Determine the [x, y] coordinate at the center of the cell enclosing the given text.  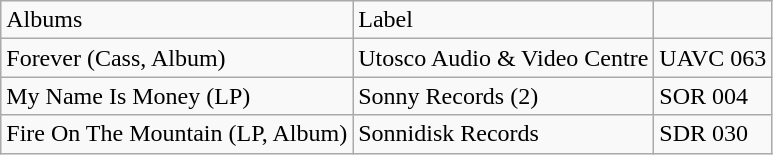
Albums [177, 20]
Sonny Records (2) [504, 96]
Sonnidisk Records [504, 134]
SOR 004 [713, 96]
Fire On The Mountain (LP, Album) [177, 134]
SDR 030 [713, 134]
Forever (Cass, Album) [177, 58]
Label [504, 20]
Utosco Audio & Video Centre [504, 58]
UAVC 063 [713, 58]
My Name Is Money (LP) [177, 96]
